Pinpoint the cell where the given text exists, returning its (X, Y) midpoint coordinate. 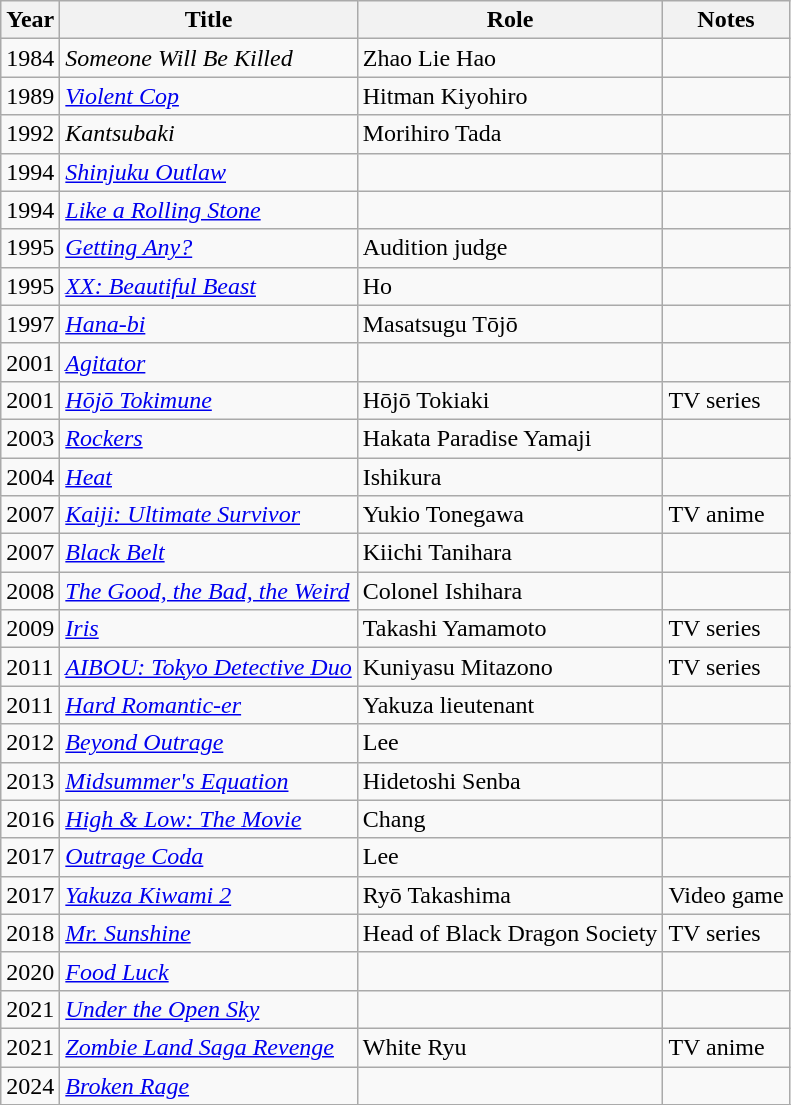
Hōjō Tokiaki (510, 400)
1992 (30, 134)
2003 (30, 438)
Kiichi Tanihara (510, 553)
2018 (30, 933)
Shinjuku Outlaw (208, 172)
Kaiji: Ultimate Survivor (208, 515)
Broken Rage (208, 1085)
2013 (30, 781)
Year (30, 20)
2008 (30, 591)
Masatsugu Tōjō (510, 324)
Hōjō Tokimune (208, 400)
Kantsubaki (208, 134)
Under the Open Sky (208, 1009)
2009 (30, 629)
Black Belt (208, 553)
Iris (208, 629)
The Good, the Bad, the Weird (208, 591)
Ho (510, 286)
Chang (510, 819)
High & Low: The Movie (208, 819)
Hana-bi (208, 324)
Head of Black Dragon Society (510, 933)
Violent Cop (208, 96)
Hidetoshi Senba (510, 781)
Agitator (208, 362)
Colonel Ishihara (510, 591)
Yakuza Kiwami 2 (208, 895)
Title (208, 20)
1997 (30, 324)
Kuniyasu Mitazono (510, 667)
2012 (30, 743)
Yakuza lieutenant (510, 705)
AIBOU: Tokyo Detective Duo (208, 667)
Hakata Paradise Yamaji (510, 438)
Video game (726, 895)
Rockers (208, 438)
Hard Romantic-er (208, 705)
Takashi Yamamoto (510, 629)
Mr. Sunshine (208, 933)
Someone Will Be Killed (208, 58)
Audition judge (510, 248)
2004 (30, 477)
Morihiro Tada (510, 134)
Notes (726, 20)
Midsummer's Equation (208, 781)
2024 (30, 1085)
Beyond Outrage (208, 743)
Zhao Lie Hao (510, 58)
White Ryu (510, 1047)
2020 (30, 971)
Ryō Takashima (510, 895)
Hitman Kiyohiro (510, 96)
Yukio Tonegawa (510, 515)
Role (510, 20)
Ishikura (510, 477)
Zombie Land Saga Revenge (208, 1047)
Food Luck (208, 971)
Like a Rolling Stone (208, 210)
Getting Any? (208, 248)
1984 (30, 58)
XX: Beautiful Beast (208, 286)
Outrage Coda (208, 857)
1989 (30, 96)
Heat (208, 477)
2016 (30, 819)
